Return the [x, y] coordinate for the center point of the cell that contains the specified text.  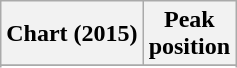
Peak position [189, 34]
Chart (2015) [72, 34]
